Return (X, Y) of the center of cell containing provided text 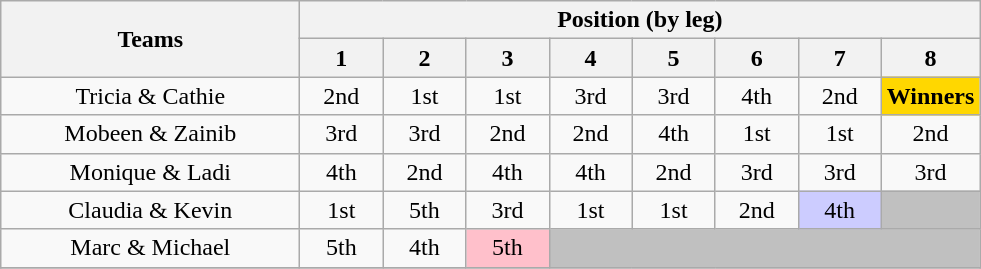
6 (756, 58)
Position (by leg) (640, 20)
Teams (150, 39)
Winners (930, 96)
Marc & Michael (150, 248)
8 (930, 58)
Mobeen & Zainib (150, 134)
Tricia & Cathie (150, 96)
Claudia & Kevin (150, 210)
3 (508, 58)
4 (590, 58)
1 (342, 58)
7 (840, 58)
2 (424, 58)
Monique & Ladi (150, 172)
5 (674, 58)
